Determine the [X, Y] coordinate at the center of the cell enclosing the given text.  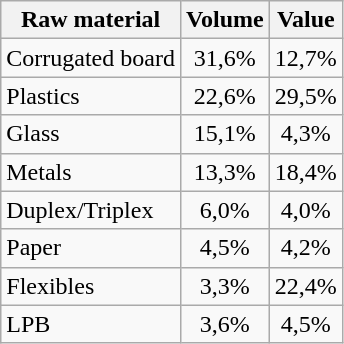
Paper [91, 248]
31,6% [224, 58]
18,4% [306, 172]
12,7% [306, 58]
Plastics [91, 96]
Glass [91, 134]
3,3% [224, 286]
Volume [224, 20]
22,6% [224, 96]
Duplex/Triplex [91, 210]
29,5% [306, 96]
Corrugated board [91, 58]
Value [306, 20]
13,3% [224, 172]
Flexibles [91, 286]
22,4% [306, 286]
15,1% [224, 134]
4,0% [306, 210]
4,3% [306, 134]
LPB [91, 324]
Raw material [91, 20]
6,0% [224, 210]
Metals [91, 172]
3,6% [224, 324]
4,2% [306, 248]
